Determine the (x, y) coordinate at the center of the cell enclosing the given text.  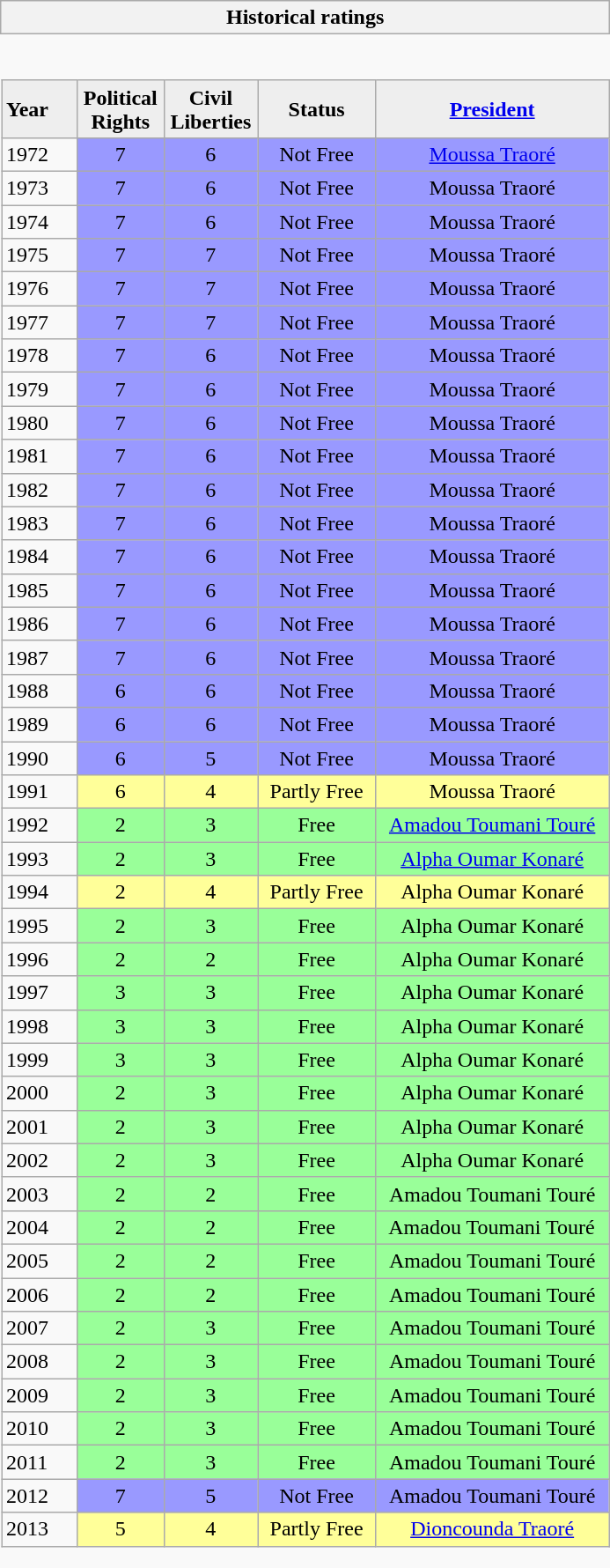
2006 (40, 1294)
2011 (40, 1462)
2008 (40, 1362)
Political Rights (121, 109)
Civil Liberties (211, 109)
1990 (40, 758)
2005 (40, 1261)
2004 (40, 1227)
1986 (40, 624)
Historical ratings (305, 18)
1980 (40, 423)
1987 (40, 657)
1984 (40, 557)
2001 (40, 1127)
1988 (40, 691)
1999 (40, 1060)
1973 (40, 188)
2002 (40, 1160)
1976 (40, 289)
Dioncounda Traoré (491, 1529)
2003 (40, 1194)
1998 (40, 1026)
1997 (40, 993)
1978 (40, 356)
2009 (40, 1395)
1995 (40, 926)
1972 (40, 154)
2000 (40, 1093)
1975 (40, 255)
1985 (40, 590)
1993 (40, 859)
1974 (40, 221)
1992 (40, 825)
1983 (40, 523)
Year (40, 109)
1979 (40, 389)
President (491, 109)
2013 (40, 1529)
2012 (40, 1496)
1977 (40, 322)
1981 (40, 456)
1996 (40, 959)
1991 (40, 792)
Status (317, 109)
2010 (40, 1429)
2007 (40, 1328)
1989 (40, 724)
1994 (40, 892)
1982 (40, 490)
